Determine the [X, Y] coordinate at the center of the cell enclosing the given text.  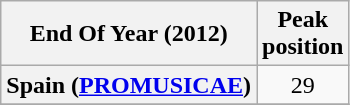
End Of Year (2012) [129, 34]
Spain (PROMUSICAE) [129, 85]
29 [303, 85]
Peakposition [303, 34]
